Pinpoint the cell where the given text exists, returning its [x, y] midpoint coordinate. 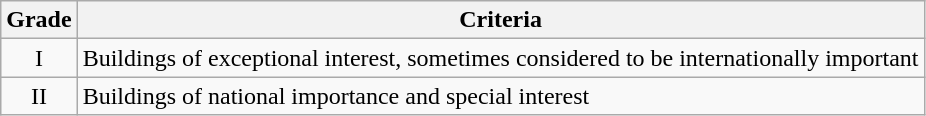
Criteria [500, 20]
Buildings of national importance and special interest [500, 96]
Grade [39, 20]
II [39, 96]
I [39, 58]
Buildings of exceptional interest, sometimes considered to be internationally important [500, 58]
